For the text-containing cell, return its midpoint in [x, y] coordinate format. 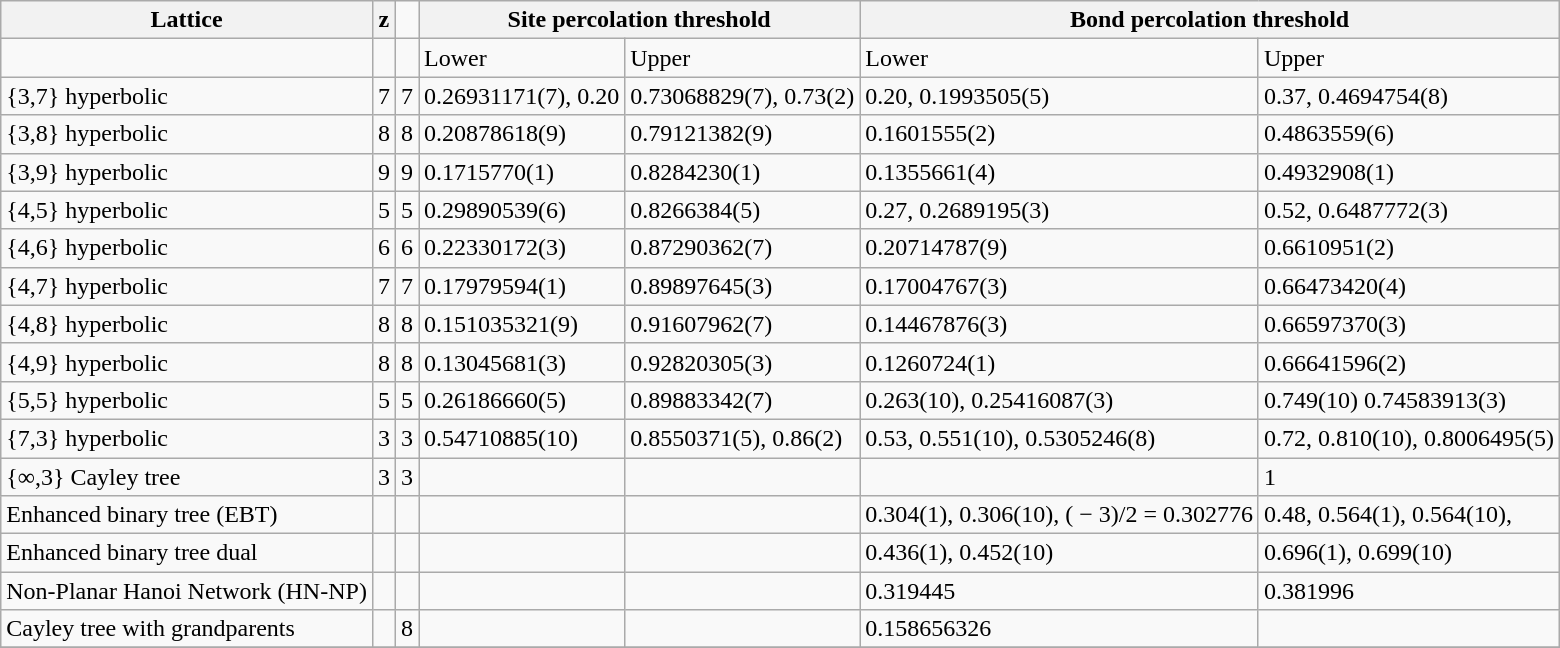
0.87290362(7) [742, 248]
0.263(10), 0.25416087(3) [1060, 400]
0.53, 0.551(10), 0.5305246(8) [1060, 438]
{4,5} hyperbolic [187, 210]
0.17004767(3) [1060, 286]
0.17979594(1) [522, 286]
0.4863559(6) [1408, 134]
0.319445 [1060, 591]
{5,5} hyperbolic [187, 400]
{3,7} hyperbolic [187, 96]
Enhanced binary tree dual [187, 553]
Site percolation threshold [640, 20]
Non-Planar Hanoi Network (HN-NP) [187, 591]
0.13045681(3) [522, 362]
0.48, 0.564(1), 0.564(10), [1408, 515]
Bond percolation threshold [1210, 20]
0.1715770(1) [522, 172]
z [384, 20]
0.37, 0.4694754(8) [1408, 96]
0.72, 0.810(10), 0.8006495(5) [1408, 438]
0.14467876(3) [1060, 324]
0.22330172(3) [522, 248]
0.749(10) 0.74583913(3) [1408, 400]
0.54710885(10) [522, 438]
{4,6} hyperbolic [187, 248]
0.92820305(3) [742, 362]
0.29890539(6) [522, 210]
Lattice [187, 20]
Cayley tree with grandparents [187, 629]
0.1355661(4) [1060, 172]
0.91607962(7) [742, 324]
0.8266384(5) [742, 210]
{∞,3} Cayley tree [187, 477]
0.1260724(1) [1060, 362]
{4,8} hyperbolic [187, 324]
0.20, 0.1993505(5) [1060, 96]
0.20878618(9) [522, 134]
0.151035321(9) [522, 324]
0.26186660(5) [522, 400]
0.1601555(2) [1060, 134]
0.66641596(2) [1408, 362]
0.304(1), 0.306(10), ( − 3)/2 = 0.302776 [1060, 515]
0.66473420(4) [1408, 286]
0.26931171(7), 0.20 [522, 96]
0.66597370(3) [1408, 324]
0.696(1), 0.699(10) [1408, 553]
0.89897645(3) [742, 286]
{7,3} hyperbolic [187, 438]
0.52, 0.6487772(3) [1408, 210]
{4,7} hyperbolic [187, 286]
0.6610951(2) [1408, 248]
0.436(1), 0.452(10) [1060, 553]
0.89883342(7) [742, 400]
{3,8} hyperbolic [187, 134]
0.8284230(1) [742, 172]
0.20714787(9) [1060, 248]
0.158656326 [1060, 629]
0.8550371(5), 0.86(2) [742, 438]
1 [1408, 477]
Enhanced binary tree (EBT) [187, 515]
0.27, 0.2689195(3) [1060, 210]
0.79121382(9) [742, 134]
{4,9} hyperbolic [187, 362]
0.381996 [1408, 591]
0.4932908(1) [1408, 172]
{3,9} hyperbolic [187, 172]
0.73068829(7), 0.73(2) [742, 96]
